Output the [X, Y] coordinate of the center of the cell containing the given text.  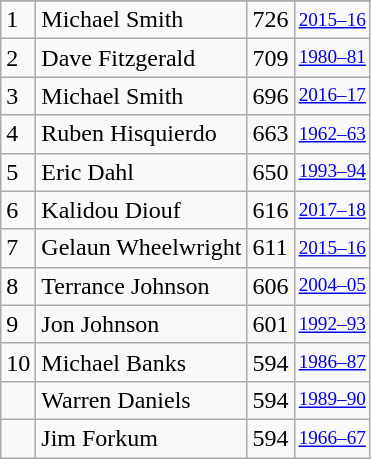
8 [18, 286]
1962–63 [332, 134]
663 [270, 134]
Terrance Johnson [142, 286]
Michael Banks [142, 362]
2 [18, 58]
726 [270, 20]
601 [270, 324]
9 [18, 324]
Dave Fitzgerald [142, 58]
Kalidou Diouf [142, 210]
10 [18, 362]
709 [270, 58]
Warren Daniels [142, 400]
1989–90 [332, 400]
1 [18, 20]
1986–87 [332, 362]
6 [18, 210]
696 [270, 96]
650 [270, 172]
2017–18 [332, 210]
606 [270, 286]
1993–94 [332, 172]
3 [18, 96]
1980–81 [332, 58]
1992–93 [332, 324]
5 [18, 172]
2016–17 [332, 96]
Eric Dahl [142, 172]
Jon Johnson [142, 324]
1966–67 [332, 438]
Gelaun Wheelwright [142, 248]
Ruben Hisquierdo [142, 134]
611 [270, 248]
7 [18, 248]
4 [18, 134]
616 [270, 210]
2004–05 [332, 286]
Jim Forkum [142, 438]
